Pinpoint the cell where the given text exists, returning its (X, Y) midpoint coordinate. 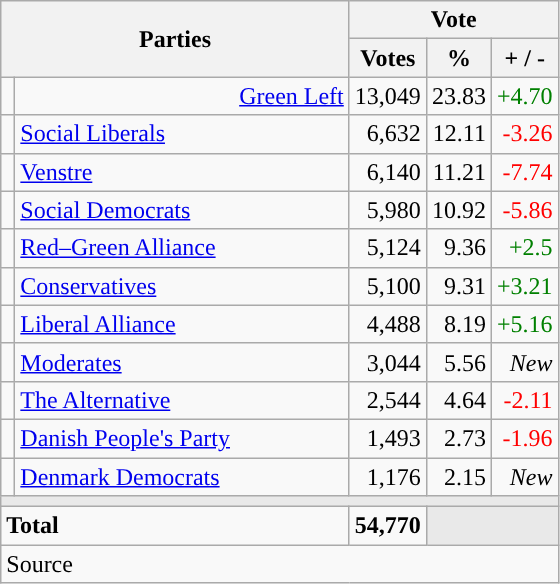
5,980 (388, 210)
-5.86 (524, 210)
The Alternative (182, 400)
Liberal Alliance (182, 324)
4.64 (458, 400)
23.83 (458, 96)
4,488 (388, 324)
-3.26 (524, 134)
Venstre (182, 172)
Conservatives (182, 286)
3,044 (388, 362)
Source (280, 564)
+ / - (524, 58)
2,544 (388, 400)
2.73 (458, 438)
Danish People's Party (182, 438)
Vote (454, 20)
54,770 (388, 526)
Green Left (182, 96)
Denmark Democrats (182, 477)
+2.5 (524, 248)
+4.70 (524, 96)
Red–Green Alliance (182, 248)
Total (176, 526)
13,049 (388, 96)
-2.11 (524, 400)
Votes (388, 58)
8.19 (458, 324)
Social Liberals (182, 134)
1,176 (388, 477)
5,100 (388, 286)
10.92 (458, 210)
+5.16 (524, 324)
6,140 (388, 172)
-1.96 (524, 438)
2.15 (458, 477)
Social Democrats (182, 210)
9.36 (458, 248)
% (458, 58)
9.31 (458, 286)
5.56 (458, 362)
1,493 (388, 438)
Moderates (182, 362)
11.21 (458, 172)
12.11 (458, 134)
Parties (176, 39)
+3.21 (524, 286)
-7.74 (524, 172)
5,124 (388, 248)
6,632 (388, 134)
